Locate the cell with the specified text and output its [x, y] center coordinate. 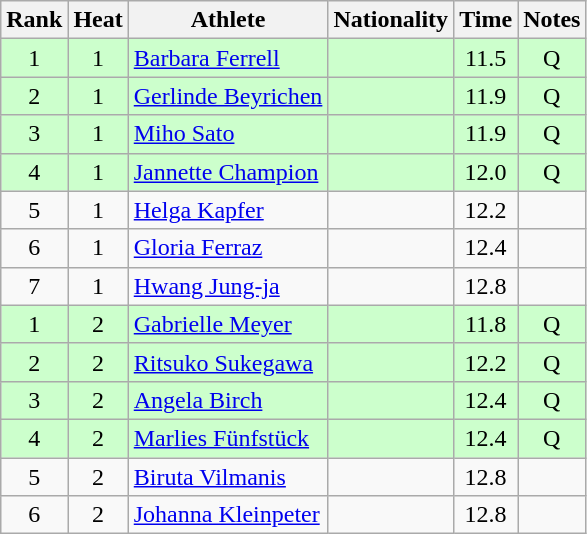
Rank [34, 20]
Barbara Ferrell [228, 58]
7 [34, 286]
Marlies Fünfstück [228, 438]
Johanna Kleinpeter [228, 515]
12.0 [486, 172]
Athlete [228, 20]
Biruta Vilmanis [228, 477]
Hwang Jung-ja [228, 286]
Jannette Champion [228, 172]
Heat [98, 20]
11.8 [486, 324]
Gabrielle Meyer [228, 324]
11.5 [486, 58]
Helga Kapfer [228, 210]
Nationality [391, 20]
Ritsuko Sukegawa [228, 362]
Notes [552, 20]
Gloria Ferraz [228, 248]
Gerlinde Beyrichen [228, 96]
Miho Sato [228, 134]
Angela Birch [228, 400]
Time [486, 20]
